Return the (X, Y) coordinate for the center point of the cell that contains the specified text.  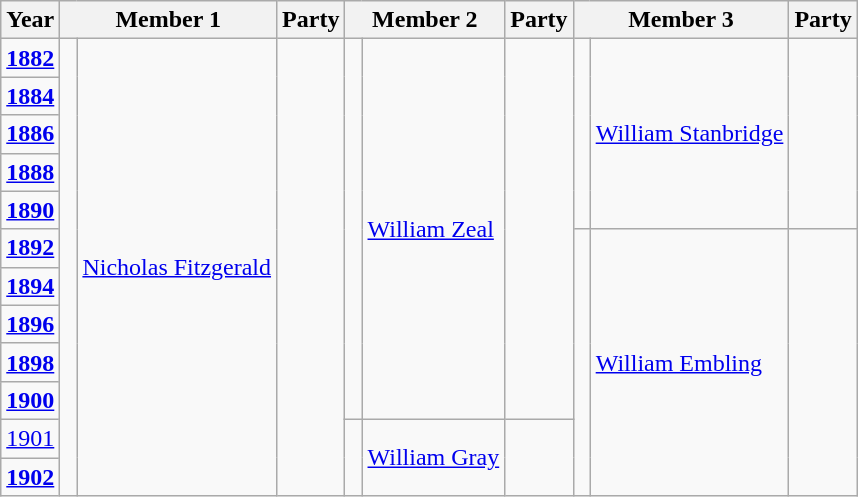
1888 (30, 172)
1886 (30, 134)
1894 (30, 286)
1902 (30, 477)
1890 (30, 210)
Member 3 (681, 20)
Member 1 (168, 20)
1896 (30, 324)
William Zeal (434, 230)
1901 (30, 438)
1892 (30, 248)
William Embling (690, 362)
Nicholas Fitzgerald (177, 268)
Member 2 (425, 20)
1900 (30, 400)
William Stanbridge (690, 134)
1898 (30, 362)
William Gray (434, 457)
Year (30, 20)
1884 (30, 96)
1882 (30, 58)
